From the cell containing the given text, extract its center point as [X, Y] coordinate. 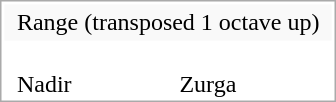
Nadir [85, 84]
Range (transposed 1 octave up) [168, 22]
Zurga [249, 84]
